Locate the cell with the specified text and output its (x, y) center coordinate. 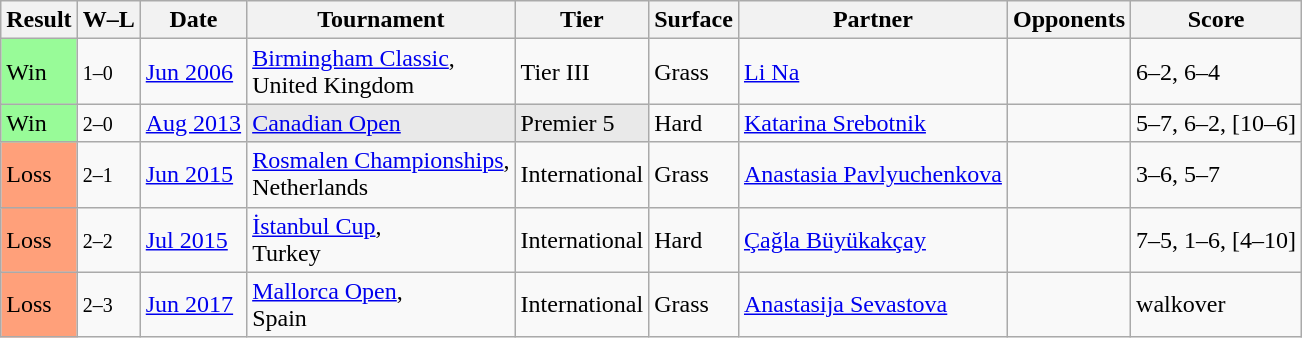
Tier (582, 20)
Tournament (381, 20)
Rosmalen Championships, Netherlands (381, 174)
2–2 (108, 240)
Çağla Büyükakçay (872, 240)
3–6, 5–7 (1216, 174)
Katarina Srebotnik (872, 123)
Opponents (1068, 20)
Anastasia Pavlyuchenkova (872, 174)
2–0 (108, 123)
Surface (694, 20)
Jun 2006 (193, 72)
5–7, 6–2, [10–6] (1216, 123)
Anastasija Sevastova (872, 304)
Aug 2013 (193, 123)
7–5, 1–6, [4–10] (1216, 240)
Mallorca Open, Spain (381, 304)
Jun 2017 (193, 304)
Tier III (582, 72)
İstanbul Cup, Turkey (381, 240)
Jun 2015 (193, 174)
Birmingham Classic, United Kingdom (381, 72)
Score (1216, 20)
W–L (108, 20)
2–3 (108, 304)
Jul 2015 (193, 240)
walkover (1216, 304)
Premier 5 (582, 123)
Result (39, 20)
1–0 (108, 72)
2–1 (108, 174)
Canadian Open (381, 123)
Date (193, 20)
Li Na (872, 72)
Partner (872, 20)
6–2, 6–4 (1216, 72)
